Search for the cell housing the specified text and yield its (X, Y) center coordinate. 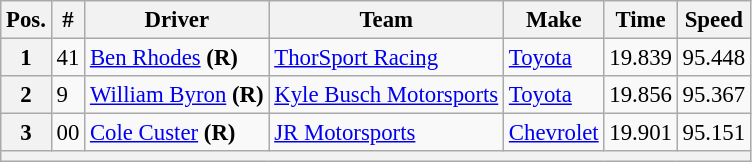
00 (68, 133)
19.856 (640, 95)
19.901 (640, 133)
95.151 (714, 133)
Ben Rhodes (R) (177, 58)
William Byron (R) (177, 95)
41 (68, 58)
ThorSport Racing (386, 58)
Driver (177, 20)
19.839 (640, 58)
1 (26, 58)
Pos. (26, 20)
Team (386, 20)
JR Motorsports (386, 133)
Speed (714, 20)
Time (640, 20)
Cole Custer (R) (177, 133)
9 (68, 95)
# (68, 20)
Make (554, 20)
Chevrolet (554, 133)
95.448 (714, 58)
95.367 (714, 95)
2 (26, 95)
Kyle Busch Motorsports (386, 95)
3 (26, 133)
